Search for the cell housing the specified text and yield its [X, Y] center coordinate. 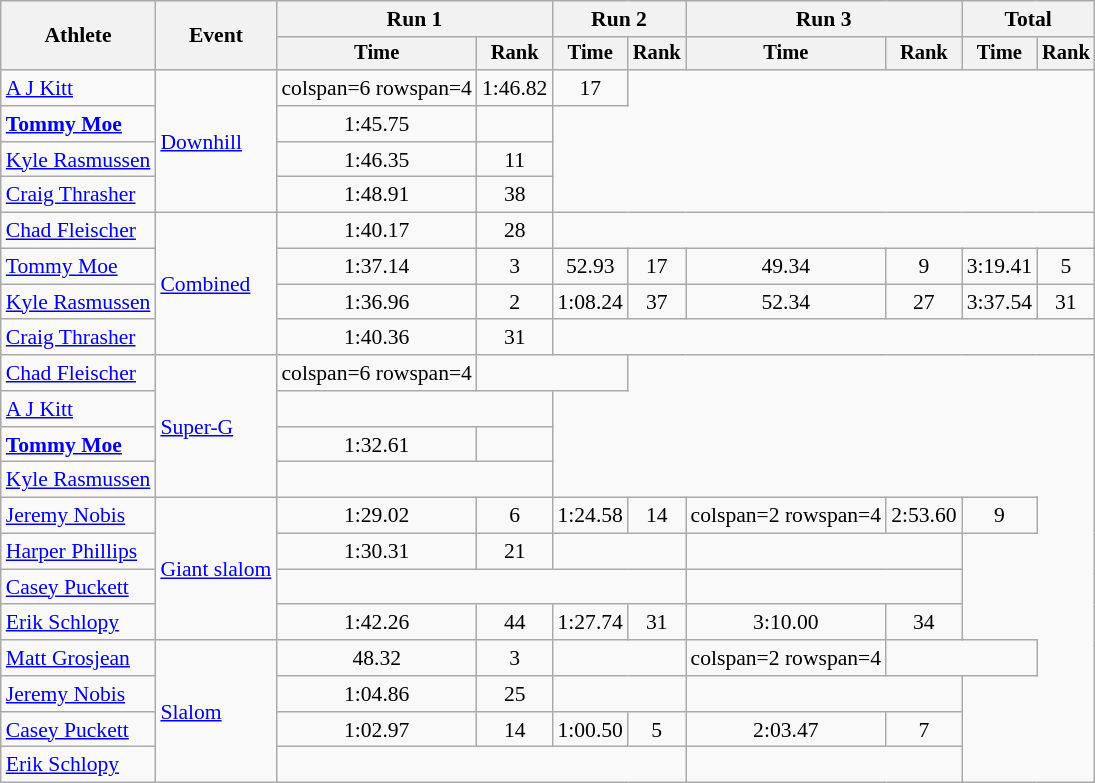
Run 3 [824, 19]
Super-G [216, 426]
28 [514, 231]
3:37.54 [1000, 302]
11 [514, 160]
48.32 [376, 658]
1:40.36 [376, 338]
7 [924, 730]
3:19.41 [1000, 267]
6 [514, 516]
49.34 [786, 267]
1:46.82 [514, 88]
Harper Phillips [78, 552]
1:46.35 [376, 160]
1:30.31 [376, 552]
27 [924, 302]
1:45.75 [376, 124]
1:04.86 [376, 694]
Run 1 [414, 19]
37 [657, 302]
44 [514, 623]
Combined [216, 284]
1:32.61 [376, 445]
Run 2 [618, 19]
52.93 [590, 267]
1:00.50 [590, 730]
1:27.74 [590, 623]
1:42.26 [376, 623]
1:24.58 [590, 516]
1:02.97 [376, 730]
25 [514, 694]
38 [514, 195]
2 [514, 302]
Event [216, 36]
Athlete [78, 36]
34 [924, 623]
Giant slalom [216, 569]
Total [1028, 19]
2:03.47 [786, 730]
1:40.17 [376, 231]
Slalom [216, 711]
21 [514, 552]
1:37.14 [376, 267]
Downhill [216, 141]
3:10.00 [786, 623]
2:53.60 [924, 516]
52.34 [786, 302]
1:48.91 [376, 195]
1:36.96 [376, 302]
1:29.02 [376, 516]
Matt Grosjean [78, 658]
1:08.24 [590, 302]
